Search for the cell housing the specified text and yield its (x, y) center coordinate. 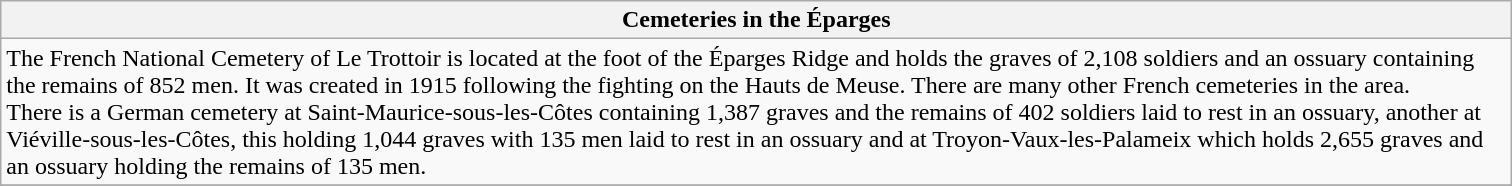
Cemeteries in the Éparges (756, 20)
